From the cell containing the given text, extract its center point as (X, Y) coordinate. 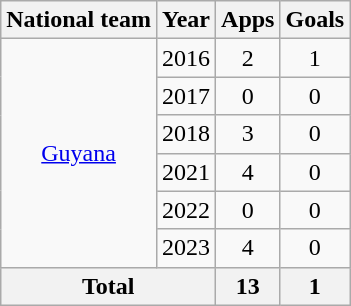
2018 (186, 134)
2 (248, 58)
Year (186, 20)
Goals (315, 20)
3 (248, 134)
Total (108, 286)
2022 (186, 210)
Guyana (79, 153)
National team (79, 20)
2016 (186, 58)
2021 (186, 172)
13 (248, 286)
2017 (186, 96)
Apps (248, 20)
2023 (186, 248)
